Provide the [x, y] coordinate of the cell's center where the given text is located.  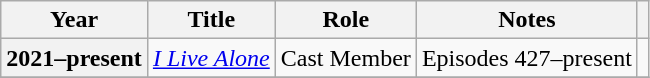
Cast Member [346, 58]
Episodes 427–present [526, 58]
2021–present [74, 58]
Year [74, 20]
Notes [526, 20]
Role [346, 20]
I Live Alone [211, 58]
Title [211, 20]
